Return [X, Y] of the center of cell containing provided text 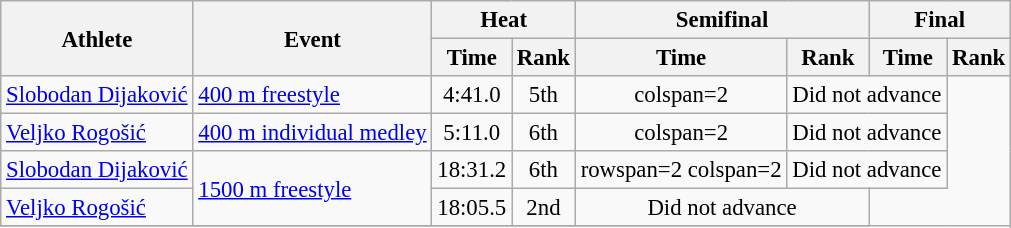
Athlete [97, 38]
5:11.0 [472, 133]
rowspan=2 colspan=2 [681, 170]
2nd [544, 208]
18:05.5 [472, 208]
Final [940, 20]
Heat [504, 20]
Event [312, 38]
1500 m freestyle [312, 188]
5th [544, 95]
4:41.0 [472, 95]
Semifinal [722, 20]
400 m individual medley [312, 133]
18:31.2 [472, 170]
400 m freestyle [312, 95]
